Determine the (x, y) coordinate at the center of the cell enclosing the given text.  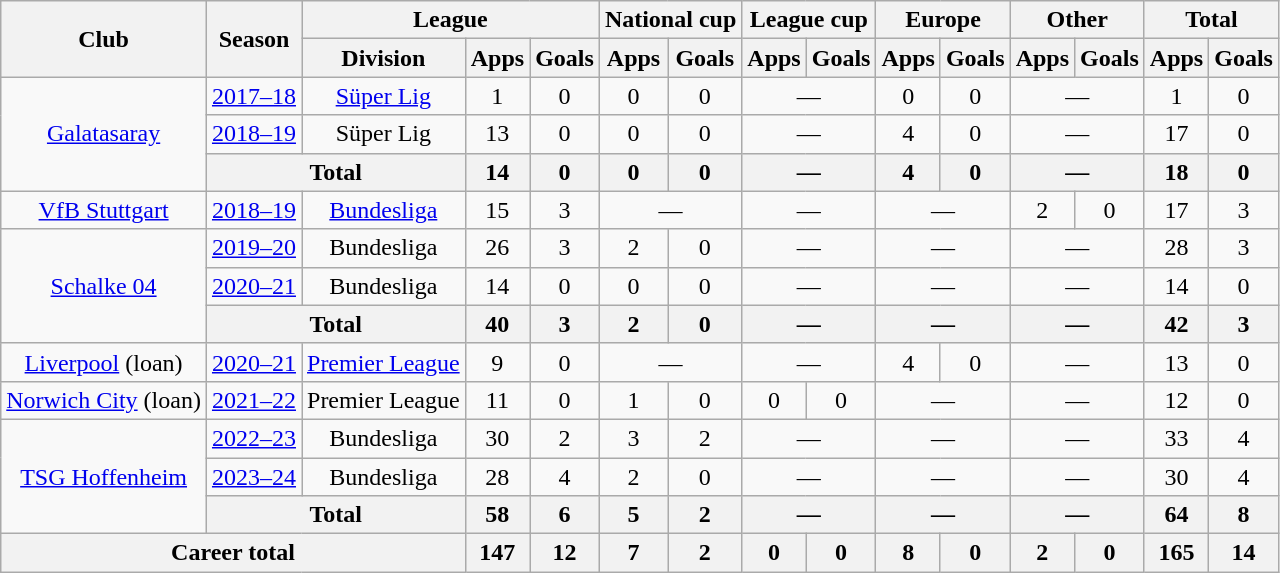
40 (497, 324)
2019–20 (254, 248)
VfB Stuttgart (104, 210)
11 (497, 400)
Season (254, 39)
33 (1176, 438)
Schalke 04 (104, 286)
Other (1077, 20)
42 (1176, 324)
TSG Hoffenheim (104, 476)
147 (497, 553)
6 (565, 515)
Division (384, 58)
Europe (943, 20)
2021–22 (254, 400)
Liverpool (loan) (104, 362)
26 (497, 248)
2023–24 (254, 477)
Galatasaray (104, 134)
5 (633, 515)
2022–23 (254, 438)
7 (633, 553)
National cup (670, 20)
League (451, 20)
Career total (233, 553)
2017–18 (254, 96)
18 (1176, 172)
15 (497, 210)
64 (1176, 515)
165 (1176, 553)
58 (497, 515)
Club (104, 39)
9 (497, 362)
League cup (809, 20)
Norwich City (loan) (104, 400)
